Identify which cell holds the provided text, then report its (X, Y) central coordinate. 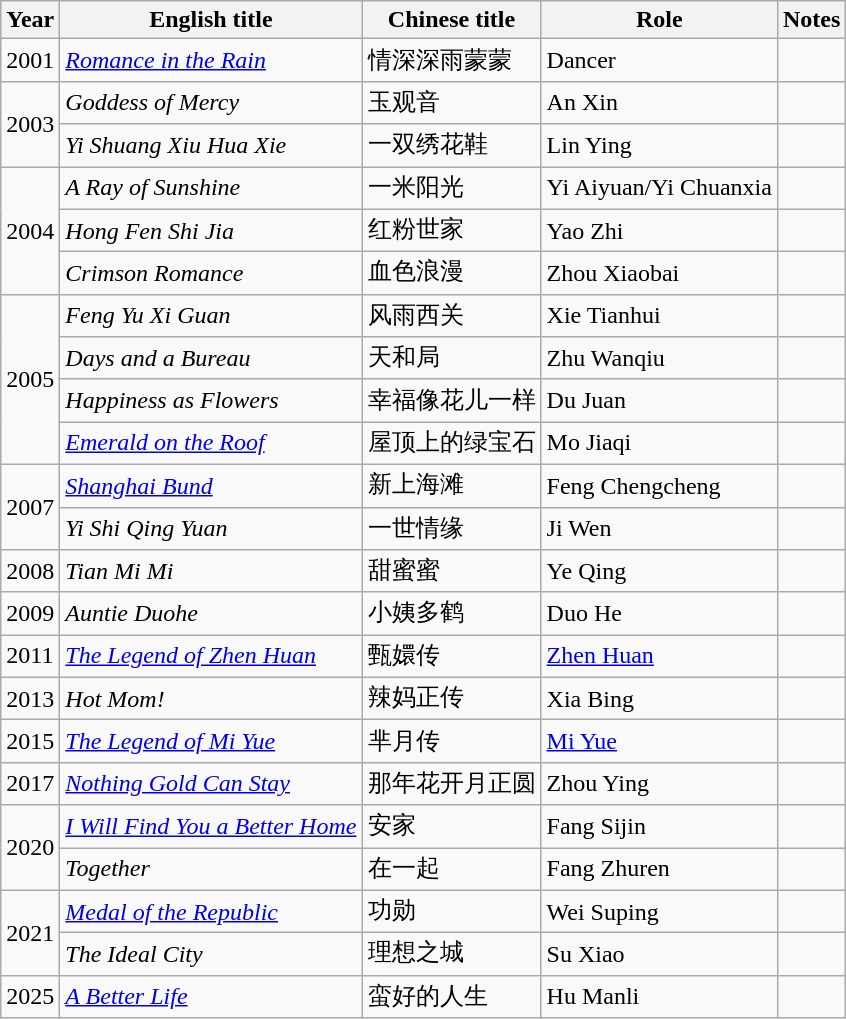
Zhu Wanqiu (659, 358)
幸福像花儿一样 (452, 400)
Mi Yue (659, 742)
Zhou Ying (659, 784)
2009 (30, 614)
2021 (30, 932)
Dancer (659, 60)
Role (659, 20)
屋顶上的绿宝石 (452, 444)
2017 (30, 784)
Wei Suping (659, 912)
Du Juan (659, 400)
Hot Mom! (211, 698)
Yao Zhi (659, 230)
Zhen Huan (659, 656)
Yi Shuang Xiu Hua Xie (211, 146)
2020 (30, 848)
一世情缘 (452, 528)
玉观音 (452, 102)
2011 (30, 656)
小姨多鹤 (452, 614)
Xia Bing (659, 698)
天和局 (452, 358)
Days and a Bureau (211, 358)
Tian Mi Mi (211, 572)
Notes (811, 20)
Hu Manli (659, 996)
功勋 (452, 912)
血色浪漫 (452, 274)
Xie Tianhui (659, 316)
Nothing Gold Can Stay (211, 784)
Goddess of Mercy (211, 102)
Medal of the Republic (211, 912)
English title (211, 20)
Lin Ying (659, 146)
A Better Life (211, 996)
理想之城 (452, 954)
Year (30, 20)
Zhou Xiaobai (659, 274)
Chinese title (452, 20)
Auntie Duohe (211, 614)
Romance in the Rain (211, 60)
Mo Jiaqi (659, 444)
The Ideal City (211, 954)
A Ray of Sunshine (211, 188)
Shanghai Bund (211, 486)
一双绣花鞋 (452, 146)
2001 (30, 60)
风雨西关 (452, 316)
Happiness as Flowers (211, 400)
Feng Chengcheng (659, 486)
Hong Fen Shi Jia (211, 230)
2004 (30, 230)
那年花开月正圆 (452, 784)
The Legend of Zhen Huan (211, 656)
在一起 (452, 870)
2008 (30, 572)
An Xin (659, 102)
2003 (30, 124)
2005 (30, 379)
Feng Yu Xi Guan (211, 316)
2007 (30, 506)
安家 (452, 826)
甜蜜蜜 (452, 572)
Su Xiao (659, 954)
2015 (30, 742)
2025 (30, 996)
Together (211, 870)
红粉世家 (452, 230)
Emerald on the Roof (211, 444)
Crimson Romance (211, 274)
辣妈正传 (452, 698)
Yi Shi Qing Yuan (211, 528)
2013 (30, 698)
新上海滩 (452, 486)
Fang Zhuren (659, 870)
Yi Aiyuan/Yi Chuanxia (659, 188)
The Legend of Mi Yue (211, 742)
情深深雨蒙蒙 (452, 60)
蛮好的人生 (452, 996)
Duo He (659, 614)
芈月传 (452, 742)
Ye Qing (659, 572)
I Will Find You a Better Home (211, 826)
甄嬛传 (452, 656)
一米阳光 (452, 188)
Ji Wen (659, 528)
Fang Sijin (659, 826)
